Return the [x, y] coordinate for the center point of the cell that contains the specified text.  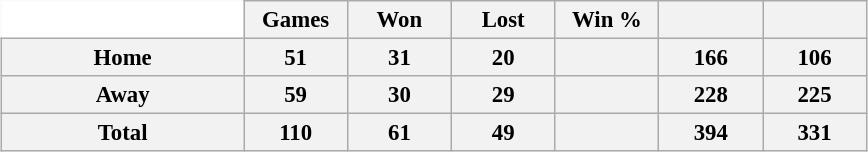
Win % [607, 20]
20 [503, 58]
394 [711, 133]
225 [815, 95]
31 [399, 58]
Games [296, 20]
61 [399, 133]
49 [503, 133]
110 [296, 133]
331 [815, 133]
59 [296, 95]
Won [399, 20]
Away [123, 95]
228 [711, 95]
51 [296, 58]
106 [815, 58]
166 [711, 58]
Home [123, 58]
30 [399, 95]
29 [503, 95]
Lost [503, 20]
Total [123, 133]
